Find where the given text appears and provide that cell's center as [X, Y] coordinate. 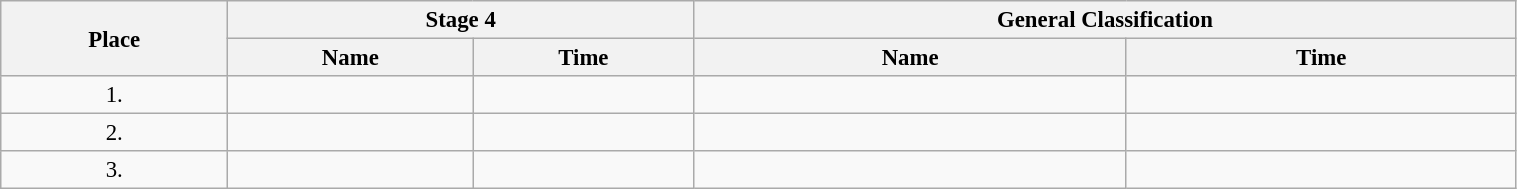
2. [114, 133]
General Classification [1105, 20]
1. [114, 95]
Stage 4 [461, 20]
3. [114, 170]
Place [114, 38]
